Return (X, Y) of the center of cell containing provided text 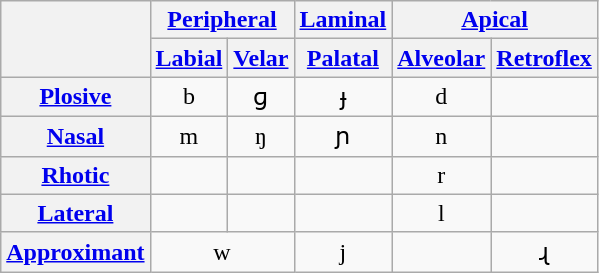
Labial (189, 58)
Peripheral (222, 20)
Rhotic (76, 175)
b (189, 97)
n (442, 136)
Approximant (76, 252)
d (442, 97)
ɻ (544, 252)
Nasal (76, 136)
Velar (261, 58)
Apical (495, 20)
l (442, 213)
ŋ (261, 136)
Lateral (76, 213)
w (222, 252)
Plosive (76, 97)
ɟ (343, 97)
Laminal (343, 20)
ɡ (261, 97)
Alveolar (442, 58)
m (189, 136)
ɲ (343, 136)
Retroflex (544, 58)
j (343, 252)
Palatal (343, 58)
r (442, 175)
